Output the [X, Y] coordinate of the center of the cell containing the given text.  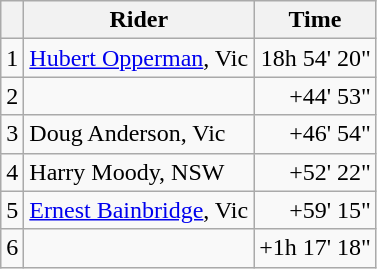
2 [12, 96]
+59' 15" [316, 210]
Rider [139, 20]
+1h 17' 18" [316, 248]
Harry Moody, NSW [139, 172]
5 [12, 210]
Hubert Opperman, Vic [139, 58]
Doug Anderson, Vic [139, 134]
4 [12, 172]
+52' 22" [316, 172]
Ernest Bainbridge, Vic [139, 210]
+46' 54" [316, 134]
18h 54' 20" [316, 58]
+44' 53" [316, 96]
6 [12, 248]
Time [316, 20]
1 [12, 58]
3 [12, 134]
